Output the [x, y] coordinate of the center of the cell containing the given text.  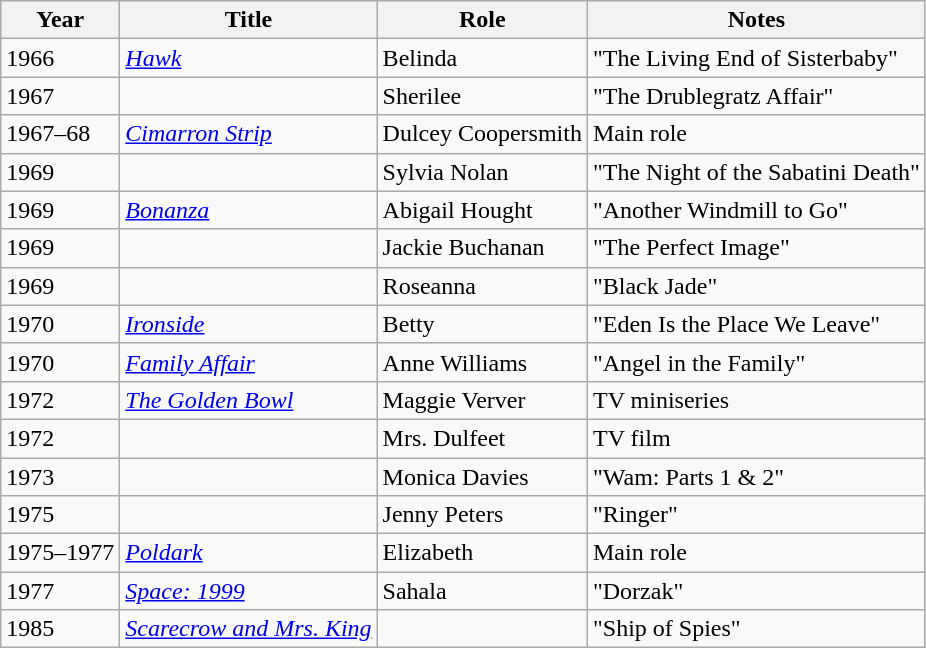
Mrs. Dulfeet [482, 438]
"Ship of Spies" [756, 629]
"Angel in the Family" [756, 362]
1967–68 [60, 134]
"Ringer" [756, 515]
Belinda [482, 58]
Year [60, 20]
Anne Williams [482, 362]
Dulcey Coopersmith [482, 134]
1985 [60, 629]
"The Night of the Sabatini Death" [756, 172]
Hawk [248, 58]
Sylvia Nolan [482, 172]
Space: 1999 [248, 591]
Jenny Peters [482, 515]
Sherilee [482, 96]
Scarecrow and Mrs. King [248, 629]
"Wam: Parts 1 & 2" [756, 477]
"Black Jade" [756, 286]
Sahala [482, 591]
Bonanza [248, 210]
Ironside [248, 324]
"Another Windmill to Go" [756, 210]
Jackie Buchanan [482, 248]
TV film [756, 438]
"The Living End of Sisterbaby" [756, 58]
1973 [60, 477]
Title [248, 20]
Elizabeth [482, 553]
Monica Davies [482, 477]
1975–1977 [60, 553]
"The Perfect Image" [756, 248]
Betty [482, 324]
1966 [60, 58]
Maggie Verver [482, 400]
1975 [60, 515]
Family Affair [248, 362]
Role [482, 20]
Roseanna [482, 286]
1967 [60, 96]
1977 [60, 591]
Cimarron Strip [248, 134]
The Golden Bowl [248, 400]
"Dorzak" [756, 591]
Abigail Hought [482, 210]
"The Drublegratz Affair" [756, 96]
Notes [756, 20]
"Eden Is the Place We Leave" [756, 324]
TV miniseries [756, 400]
Poldark [248, 553]
